Locate the cell with the specified text and output its [X, Y] center coordinate. 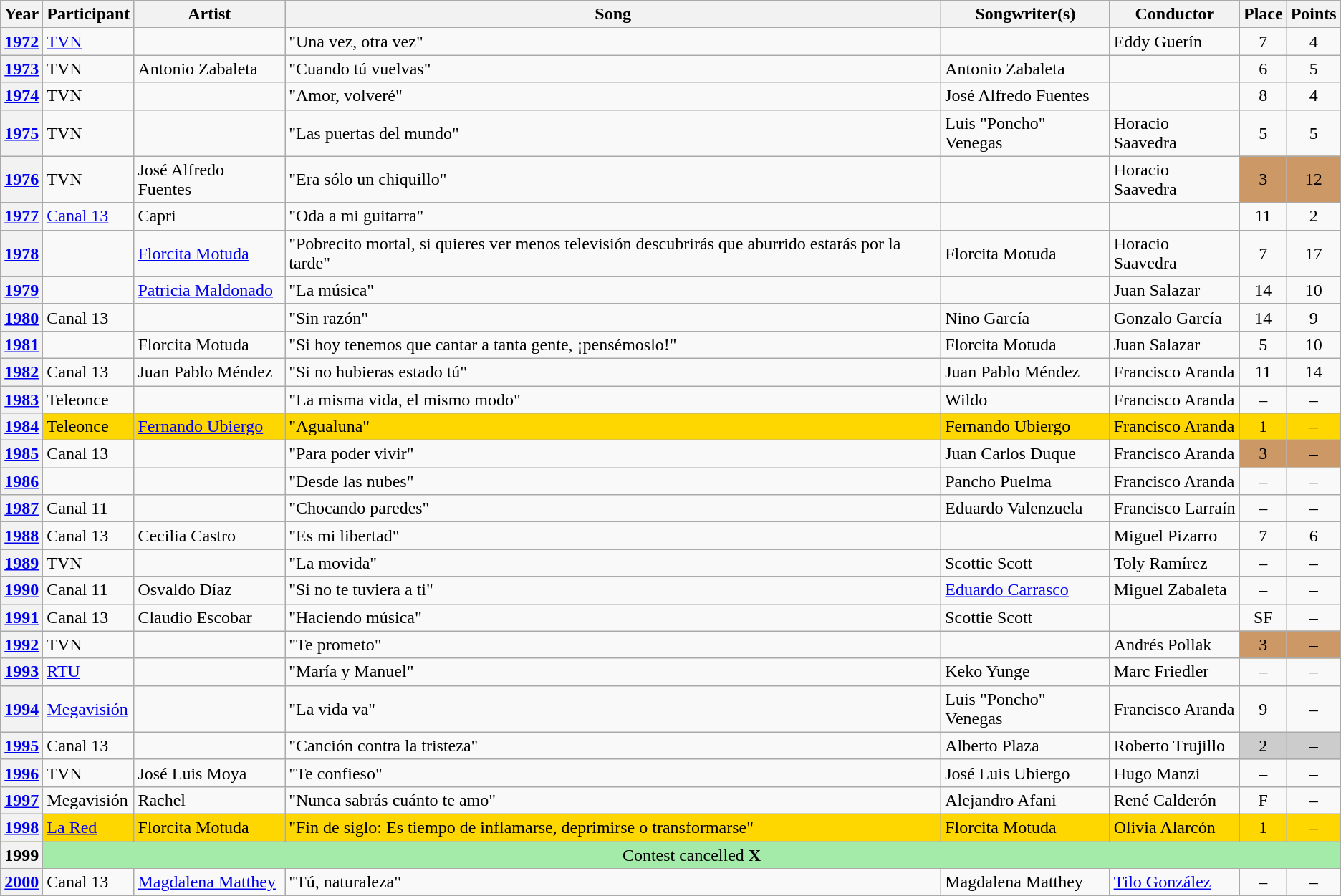
8 [1263, 96]
1990 [21, 590]
Year [21, 14]
Miguel Zabaleta [1175, 590]
SF [1263, 617]
"Fin de siglo: Es tiempo de inflamarse, deprimirse o transformarse" [613, 827]
José Luis Ubiergo [1026, 773]
1996 [21, 773]
"Nunca sabrás cuánto te amo" [613, 800]
1975 [21, 133]
Francisco Larraín [1175, 509]
2000 [21, 882]
1984 [21, 427]
"Es mi libertad" [613, 536]
Conductor [1175, 14]
Wildo [1026, 399]
1974 [21, 96]
"La misma vida, el mismo modo" [613, 399]
René Calderón [1175, 800]
1978 [21, 254]
Patricia Maldonado [209, 290]
"Agualuna" [613, 427]
Eddy Guerín [1175, 42]
"Pobrecito mortal, si quieres ver menos televisión descubrirás que aburrido estarás por la tarde" [613, 254]
1980 [21, 317]
Miguel Pizarro [1175, 536]
1998 [21, 827]
José Luis Moya [209, 773]
Artist [209, 14]
"Te confieso" [613, 773]
Contest cancelled X [692, 854]
Pancho Puelma [1026, 481]
F [1263, 800]
1981 [21, 345]
Song [613, 14]
RTU [89, 672]
1982 [21, 372]
Alejandro Afani [1026, 800]
12 [1314, 179]
1986 [21, 481]
"Canción contra la tristeza" [613, 746]
"Era sólo un chiquillo" [613, 179]
"Chocando paredes" [613, 509]
Keko Yunge [1026, 672]
1983 [21, 399]
Rachel [209, 800]
"Cuando tú vuelvas" [613, 69]
Marc Friedler [1175, 672]
1979 [21, 290]
Roberto Trujillo [1175, 746]
"Desde las nubes" [613, 481]
"Amor, volveré" [613, 96]
1972 [21, 42]
Capri [209, 216]
"Las puertas del mundo" [613, 133]
"Sin razón" [613, 317]
La Red [89, 827]
Hugo Manzi [1175, 773]
1999 [21, 854]
Juan Carlos Duque [1026, 454]
1991 [21, 617]
1976 [21, 179]
"Tú, naturaleza" [613, 882]
1973 [21, 69]
1977 [21, 216]
1995 [21, 746]
Osvaldo Díaz [209, 590]
1994 [21, 709]
Gonzalo García [1175, 317]
"Si hoy tenemos que cantar a tanta gente, ¡pensémoslo!" [613, 345]
"Para poder vivir" [613, 454]
Tilo González [1175, 882]
"Oda a mi guitarra" [613, 216]
"La movida" [613, 563]
"Te prometo" [613, 645]
Eduardo Carrasco [1026, 590]
Participant [89, 14]
1988 [21, 536]
1993 [21, 672]
Claudio Escobar [209, 617]
Cecilia Castro [209, 536]
"Si no te tuviera a ti" [613, 590]
"Si no hubieras estado tú" [613, 372]
Alberto Plaza [1026, 746]
Place [1263, 14]
"Una vez, otra vez" [613, 42]
1992 [21, 645]
1987 [21, 509]
17 [1314, 254]
Nino García [1026, 317]
1985 [21, 454]
"La música" [613, 290]
"María y Manuel" [613, 672]
Olivia Alarcón [1175, 827]
"Haciendo música" [613, 617]
Andrés Pollak [1175, 645]
1989 [21, 563]
Points [1314, 14]
Songwriter(s) [1026, 14]
Eduardo Valenzuela [1026, 509]
Toly Ramírez [1175, 563]
1997 [21, 800]
"La vida va" [613, 709]
